Detect which cell encompasses the target text, then output its [X, Y] center coordinate. 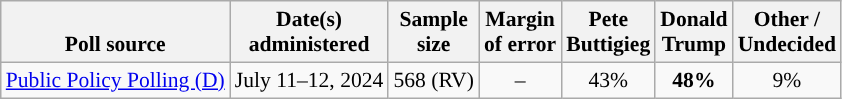
Samplesize [434, 32]
48% [694, 80]
PeteButtigieg [608, 32]
DonaldTrump [694, 32]
Date(s)administered [310, 32]
Marginof error [520, 32]
Poll source [116, 32]
9% [787, 80]
Public Policy Polling (D) [116, 80]
Other /Undecided [787, 32]
July 11–12, 2024 [310, 80]
43% [608, 80]
– [520, 80]
568 (RV) [434, 80]
